Identify which cell holds the provided text, then report its [x, y] central coordinate. 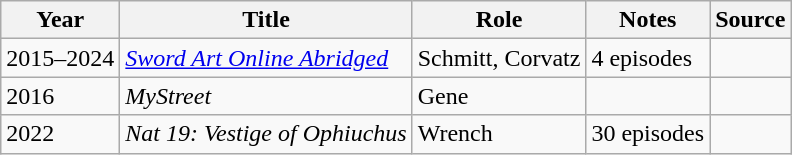
2022 [60, 134]
Gene [499, 96]
Schmitt, Corvatz [499, 58]
30 episodes [648, 134]
Title [266, 20]
Source [750, 20]
Role [499, 20]
Year [60, 20]
Nat 19: Vestige of Ophiuchus [266, 134]
MyStreet [266, 96]
Sword Art Online Abridged [266, 58]
Notes [648, 20]
2016 [60, 96]
2015–2024 [60, 58]
Wrench [499, 134]
4 episodes [648, 58]
